Search for the cell housing the specified text and yield its [X, Y] center coordinate. 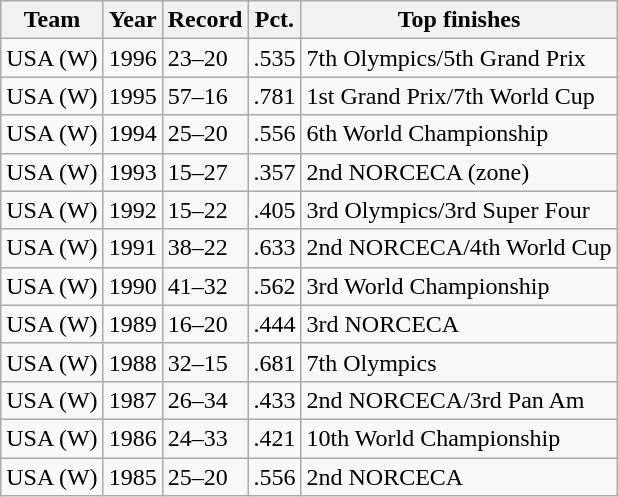
1996 [132, 58]
Pct. [274, 20]
2nd NORCECA [459, 477]
7th Olympics [459, 362]
.444 [274, 324]
.421 [274, 438]
1988 [132, 362]
32–15 [205, 362]
.405 [274, 210]
.562 [274, 286]
2nd NORCECA/4th World Cup [459, 248]
16–20 [205, 324]
1994 [132, 134]
1993 [132, 172]
57–16 [205, 96]
Record [205, 20]
15–22 [205, 210]
24–33 [205, 438]
.535 [274, 58]
1989 [132, 324]
3rd Olympics/3rd Super Four [459, 210]
.681 [274, 362]
Team [52, 20]
2nd NORCECA/3rd Pan Am [459, 400]
38–22 [205, 248]
3rd World Championship [459, 286]
41–32 [205, 286]
1992 [132, 210]
7th Olympics/5th Grand Prix [459, 58]
1995 [132, 96]
Year [132, 20]
1990 [132, 286]
1991 [132, 248]
.357 [274, 172]
23–20 [205, 58]
10th World Championship [459, 438]
Top finishes [459, 20]
1st Grand Prix/7th World Cup [459, 96]
26–34 [205, 400]
.433 [274, 400]
1987 [132, 400]
.781 [274, 96]
.633 [274, 248]
3rd NORCECA [459, 324]
1986 [132, 438]
1985 [132, 477]
15–27 [205, 172]
6th World Championship [459, 134]
2nd NORCECA (zone) [459, 172]
